Return [x, y] of the center of cell containing provided text 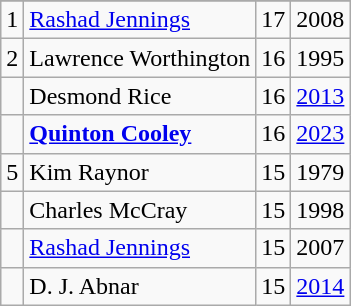
D. J. Abnar [140, 286]
2 [12, 58]
2014 [320, 286]
Desmond Rice [140, 96]
1995 [320, 58]
1998 [320, 210]
17 [274, 20]
Quinton Cooley [140, 134]
2007 [320, 248]
2013 [320, 96]
2008 [320, 20]
1 [12, 20]
5 [12, 172]
1979 [320, 172]
Kim Raynor [140, 172]
Charles McCray [140, 210]
Lawrence Worthington [140, 58]
2023 [320, 134]
